From the cell containing the given text, extract its center point as (x, y) coordinate. 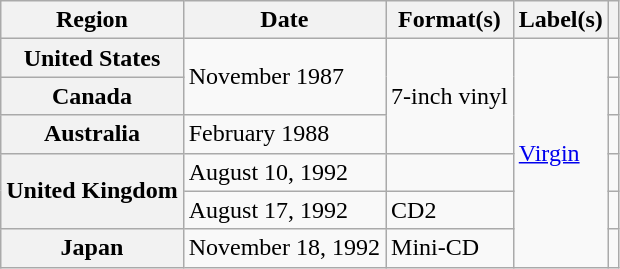
February 1988 (284, 134)
Mini-CD (450, 248)
Format(s) (450, 20)
United States (92, 58)
Japan (92, 248)
Virgin (560, 153)
Label(s) (560, 20)
August 10, 1992 (284, 172)
Australia (92, 134)
CD2 (450, 210)
November 18, 1992 (284, 248)
November 1987 (284, 77)
Region (92, 20)
Canada (92, 96)
August 17, 1992 (284, 210)
United Kingdom (92, 191)
Date (284, 20)
7-inch vinyl (450, 96)
